For the text-containing cell, return its midpoint in [X, Y] coordinate format. 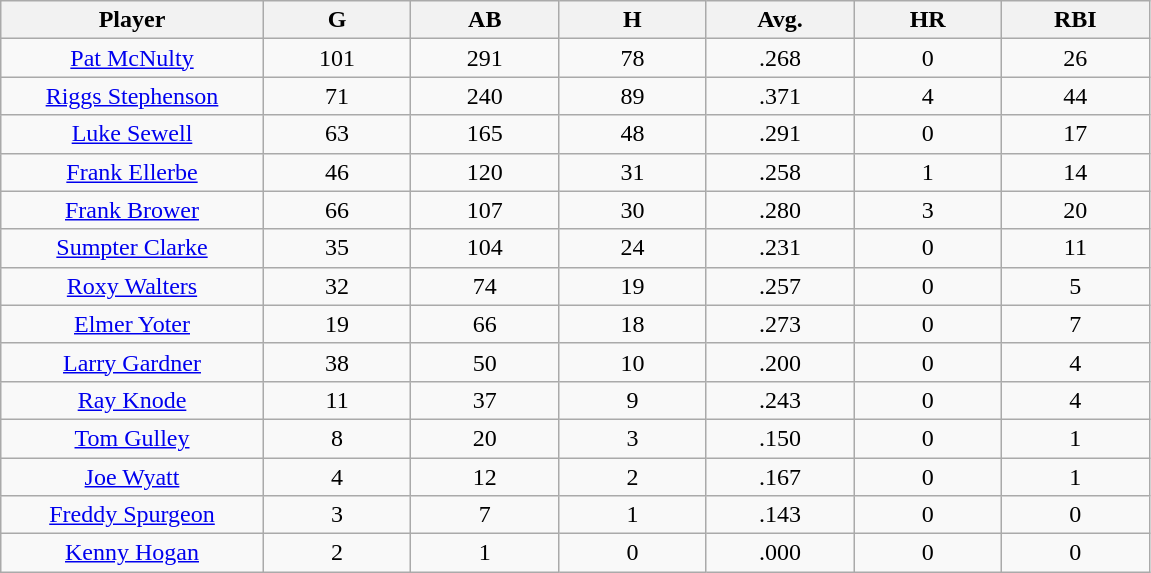
37 [485, 400]
291 [485, 58]
26 [1076, 58]
71 [337, 96]
.291 [780, 134]
Roxy Walters [132, 286]
18 [633, 324]
.273 [780, 324]
74 [485, 286]
63 [337, 134]
.231 [780, 248]
Elmer Yoter [132, 324]
30 [633, 210]
17 [1076, 134]
.257 [780, 286]
10 [633, 362]
120 [485, 172]
Player [132, 20]
Joe Wyatt [132, 477]
Frank Brower [132, 210]
H [633, 20]
.371 [780, 96]
104 [485, 248]
Tom Gulley [132, 438]
.268 [780, 58]
.243 [780, 400]
.000 [780, 553]
.167 [780, 477]
78 [633, 58]
.143 [780, 515]
Luke Sewell [132, 134]
38 [337, 362]
14 [1076, 172]
50 [485, 362]
Ray Knode [132, 400]
32 [337, 286]
35 [337, 248]
RBI [1076, 20]
165 [485, 134]
G [337, 20]
Frank Ellerbe [132, 172]
240 [485, 96]
89 [633, 96]
8 [337, 438]
101 [337, 58]
31 [633, 172]
Pat McNulty [132, 58]
AB [485, 20]
Larry Gardner [132, 362]
9 [633, 400]
48 [633, 134]
.258 [780, 172]
12 [485, 477]
107 [485, 210]
.150 [780, 438]
.280 [780, 210]
HR [928, 20]
Avg. [780, 20]
Freddy Spurgeon [132, 515]
Riggs Stephenson [132, 96]
24 [633, 248]
44 [1076, 96]
.200 [780, 362]
Kenny Hogan [132, 553]
Sumpter Clarke [132, 248]
5 [1076, 286]
46 [337, 172]
